Find where the given text appears and provide that cell's center as (X, Y) coordinate. 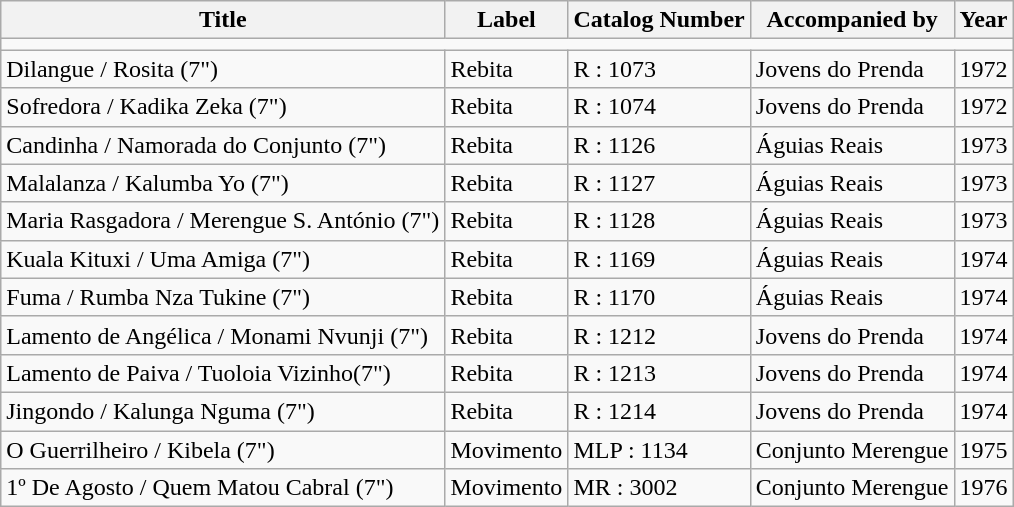
Catalog Number (659, 20)
R : 1213 (659, 373)
Lamento de Angélica / Monami Nvunji (7") (223, 335)
Kuala Kituxi / Uma Amiga (7") (223, 259)
Label (506, 20)
Candinha / Namorada do Conjunto (7") (223, 145)
R : 1169 (659, 259)
Accompanied by (852, 20)
R : 1214 (659, 411)
MLP : 1134 (659, 449)
Year (984, 20)
1976 (984, 488)
R : 1074 (659, 107)
MR : 3002 (659, 488)
Lamento de Paiva / Tuoloia Vizinho(7") (223, 373)
R : 1212 (659, 335)
R : 1170 (659, 297)
Sofredora / Kadika Zeka (7") (223, 107)
O Guerrilheiro / Kibela (7") (223, 449)
Fuma / Rumba Nza Tukine (7") (223, 297)
R : 1126 (659, 145)
R : 1128 (659, 221)
Dilangue / Rosita (7") (223, 69)
Maria Rasgadora / Merengue S. António (7") (223, 221)
R : 1127 (659, 183)
R : 1073 (659, 69)
Jingondo / Kalunga Nguma (7") (223, 411)
1975 (984, 449)
Title (223, 20)
1º De Agosto / Quem Matou Cabral (7") (223, 488)
Malalanza / Kalumba Yo (7") (223, 183)
